For the text-containing cell, return its midpoint in (X, Y) coordinate format. 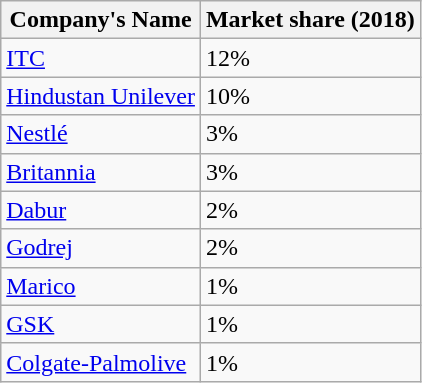
Nestlé (101, 134)
Dabur (101, 210)
ITC (101, 58)
Marico (101, 286)
Colgate-Palmolive (101, 362)
10% (310, 96)
Market share (2018) (310, 20)
12% (310, 58)
Britannia (101, 172)
GSK (101, 324)
Godrej (101, 248)
Company's Name (101, 20)
Hindustan Unilever (101, 96)
